Pinpoint the cell where the given text exists, returning its [X, Y] midpoint coordinate. 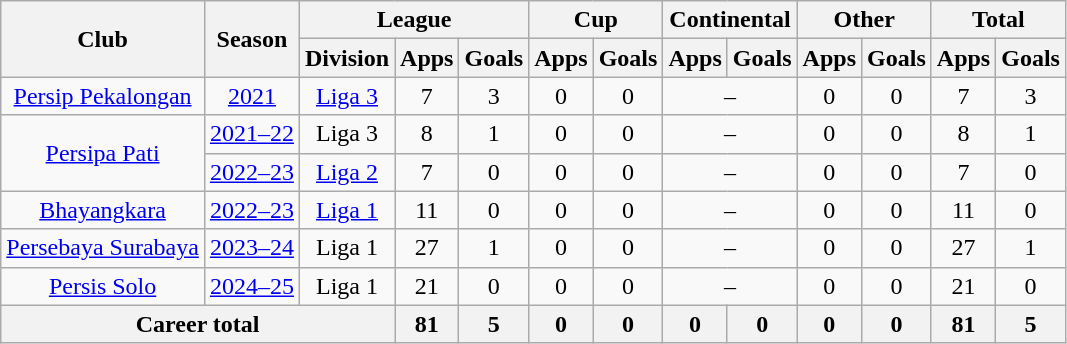
2021–22 [252, 134]
Cup [596, 20]
2024–25 [252, 286]
Continental [730, 20]
League [414, 20]
2021 [252, 96]
Other [864, 20]
Career total [198, 324]
Persis Solo [103, 286]
Club [103, 39]
Bhayangkara [103, 210]
Total [998, 20]
Persip Pekalongan [103, 96]
Persipa Pati [103, 153]
Division [346, 58]
Liga 2 [346, 172]
Persebaya Surabaya [103, 248]
2023–24 [252, 248]
Season [252, 39]
